Return the [x, y] coordinate for the center point of the cell that contains the specified text.  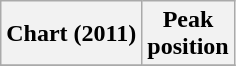
Chart (2011) [72, 34]
Peakposition [188, 34]
